Return [x, y] of the center of cell containing provided text 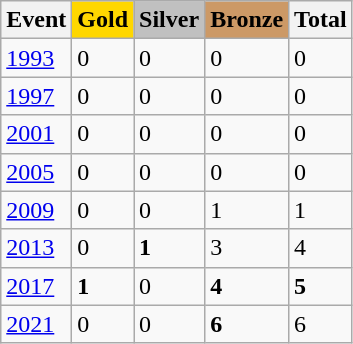
1993 [36, 58]
2001 [36, 134]
Event [36, 20]
Silver [170, 20]
Gold [103, 20]
5 [321, 286]
2009 [36, 210]
Bronze [247, 20]
2017 [36, 286]
Total [321, 20]
3 [247, 248]
1997 [36, 96]
2013 [36, 248]
2005 [36, 172]
2021 [36, 324]
